Pinpoint the cell where the given text exists, returning its [X, Y] midpoint coordinate. 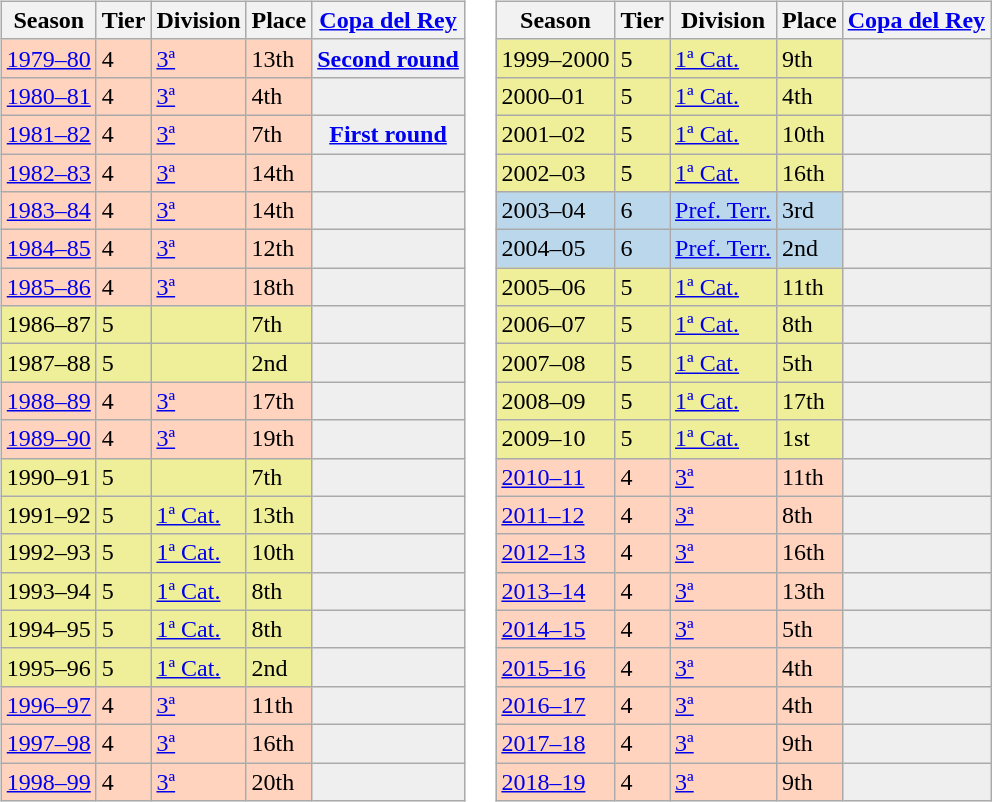
2009–10 [556, 439]
1984–85 [48, 249]
2014–15 [556, 629]
1997–98 [48, 743]
1985–86 [48, 287]
2015–16 [556, 667]
1986–87 [48, 325]
2000–01 [556, 96]
2005–06 [556, 287]
2001–02 [556, 134]
2012–13 [556, 553]
1987–88 [48, 363]
1999–2000 [556, 58]
2013–14 [556, 591]
2011–12 [556, 515]
1981–82 [48, 134]
2002–03 [556, 173]
1994–95 [48, 629]
2004–05 [556, 249]
Second round [388, 58]
1989–90 [48, 439]
2003–04 [556, 211]
12th [279, 249]
3rd [809, 211]
First round [388, 134]
1995–96 [48, 667]
2016–17 [556, 705]
1980–81 [48, 96]
2006–07 [556, 325]
1993–94 [48, 591]
18th [279, 287]
1998–99 [48, 781]
2018–19 [556, 781]
19th [279, 439]
1990–91 [48, 477]
1983–84 [48, 211]
1st [809, 439]
2008–09 [556, 401]
1988–89 [48, 401]
1979–80 [48, 58]
2007–08 [556, 363]
1996–97 [48, 705]
20th [279, 781]
2010–11 [556, 477]
1982–83 [48, 173]
2017–18 [556, 743]
1991–92 [48, 515]
1992–93 [48, 553]
